Find where the given text appears and provide that cell's center as (x, y) coordinate. 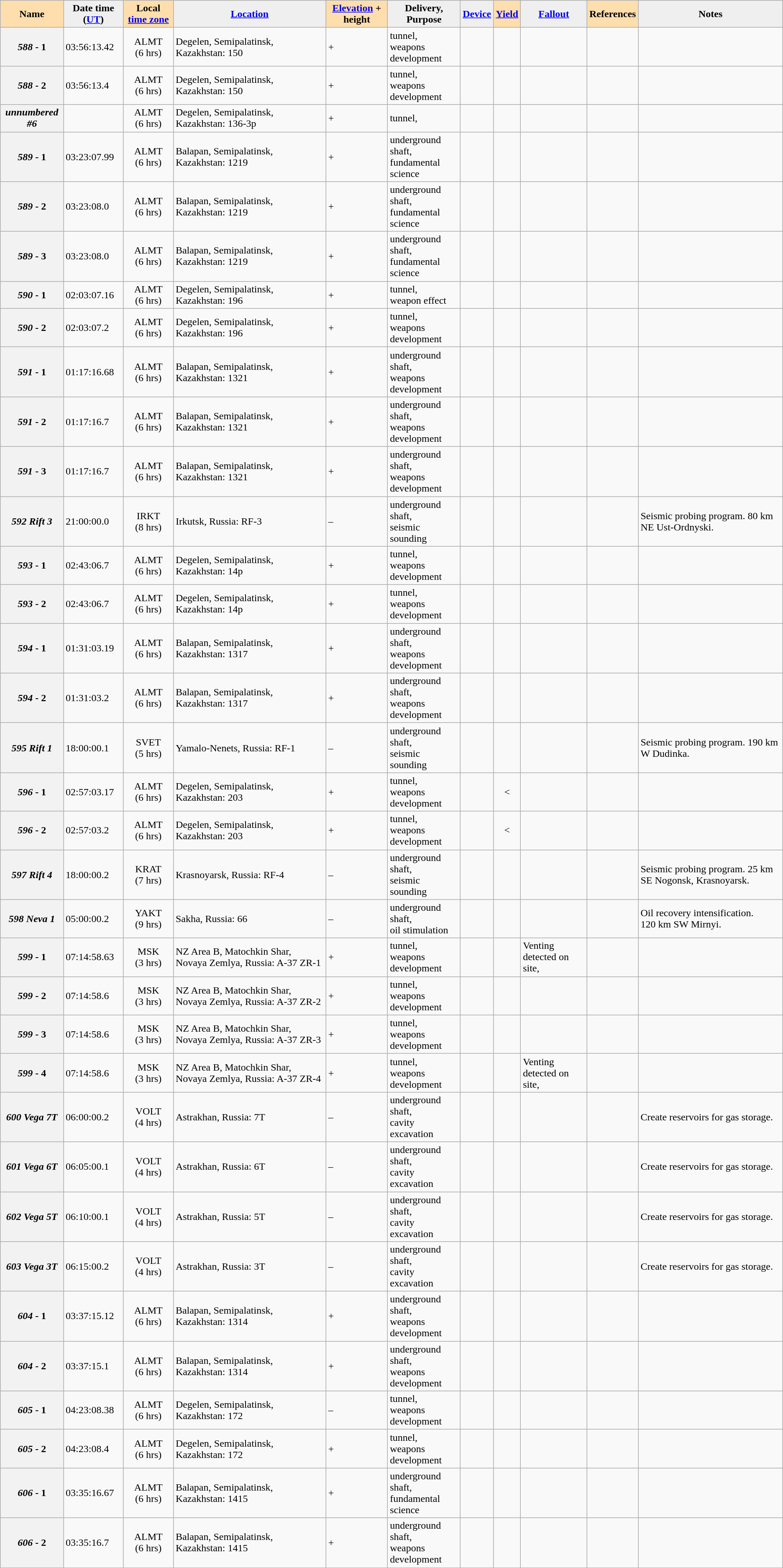
599 - 4 (32, 1073)
Astrakhan, Russia: 5T (249, 1217)
605 - 1 (32, 1410)
02:57:03.17 (94, 792)
03:56:13.42 (94, 47)
06:10:00.1 (94, 1217)
04:23:08.38 (94, 1410)
591 - 1 (32, 372)
Krasnoyarsk, Russia: RF-4 (249, 874)
601 Vega 6T (32, 1166)
Astrakhan, Russia: 7T (249, 1117)
03:37:15.12 (94, 1316)
Location (249, 14)
599 - 3 (32, 1034)
600 Vega 7T (32, 1117)
unnumbered #6 (32, 118)
596 - 1 (32, 792)
594 - 2 (32, 698)
593 - 2 (32, 604)
21:00:00.0 (94, 521)
591 - 3 (32, 471)
underground shaft,oil stimulation (424, 919)
Degelen, Semipalatinsk, Kazakhstan: 136-3p (249, 118)
06:05:00.1 (94, 1166)
NZ Area B, Matochkin Shar, Novaya Zemlya, Russia: A-37 ZR-1 (249, 957)
590 - 1 (32, 295)
605 - 2 (32, 1449)
18:00:00.2 (94, 874)
03:37:15.1 (94, 1366)
References (612, 14)
598 Neva 1 (32, 919)
596 - 2 (32, 830)
Yamalo-Nenets, Russia: RF-1 (249, 748)
01:31:03.19 (94, 648)
Astrakhan, Russia: 3T (249, 1267)
Delivery, Purpose (424, 14)
595 Rift 1 (32, 748)
Seismic probing program. 25 km SE Nogonsk, Krasnoyarsk. (710, 874)
01:17:16.68 (94, 372)
599 - 2 (32, 996)
02:03:07.16 (94, 295)
02:03:07.2 (94, 328)
04:23:08.4 (94, 1449)
604 - 1 (32, 1316)
IRKT (8 hrs) (148, 521)
593 - 1 (32, 566)
18:00:00.1 (94, 748)
KRAT (7 hrs) (148, 874)
Date time (UT) (94, 14)
Local time zone (148, 14)
YAKT (9 hrs) (148, 919)
597 Rift 4 (32, 874)
06:00:00.2 (94, 1117)
02:57:03.2 (94, 830)
591 - 2 (32, 422)
606 - 2 (32, 1543)
604 - 2 (32, 1366)
03:56:13.4 (94, 85)
NZ Area B, Matochkin Shar, Novaya Zemlya, Russia: A-37 ZR-2 (249, 996)
590 - 2 (32, 328)
599 - 1 (32, 957)
589 - 3 (32, 256)
NZ Area B, Matochkin Shar, Novaya Zemlya, Russia: A-37 ZR-4 (249, 1073)
Astrakhan, Russia: 6T (249, 1166)
Fallout (554, 14)
Oil recovery intensification. 120 km SW Mirnyi. (710, 919)
603 Vega 3T (32, 1267)
06:15:00.2 (94, 1267)
Notes (710, 14)
tunnel, (424, 118)
594 - 1 (32, 648)
NZ Area B, Matochkin Shar, Novaya Zemlya, Russia: A-37 ZR-3 (249, 1034)
03:35:16.67 (94, 1493)
Name (32, 14)
07:14:58.63 (94, 957)
Elevation + height (356, 14)
588 - 1 (32, 47)
05:00:00.2 (94, 919)
592 Rift 3 (32, 521)
589 - 1 (32, 156)
Device (477, 14)
Yield (507, 14)
SVET (5 hrs) (148, 748)
606 - 1 (32, 1493)
602 Vega 5T (32, 1217)
589 - 2 (32, 207)
tunnel,weapon effect (424, 295)
03:23:07.99 (94, 156)
03:35:16.7 (94, 1543)
Irkutsk, Russia: RF-3 (249, 521)
Seismic probing program. 190 km W Dudinka. (710, 748)
Sakha, Russia: 66 (249, 919)
Seismic probing program. 80 km NE Ust-Ordnyski. (710, 521)
588 - 2 (32, 85)
01:31:03.2 (94, 698)
